Capture the cell that displays the provided text and extract its [x, y] central coordinate. 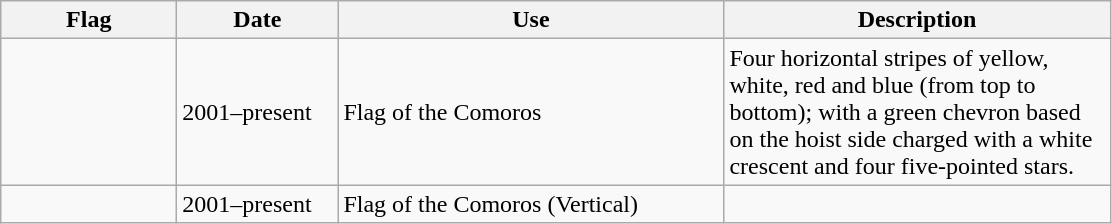
Flag of the Comoros (Vertical) [531, 204]
Description [917, 20]
Use [531, 20]
Date [258, 20]
Flag [89, 20]
Flag of the Comoros [531, 112]
